Determine the (X, Y) coordinate at the center of the cell enclosing the given text.  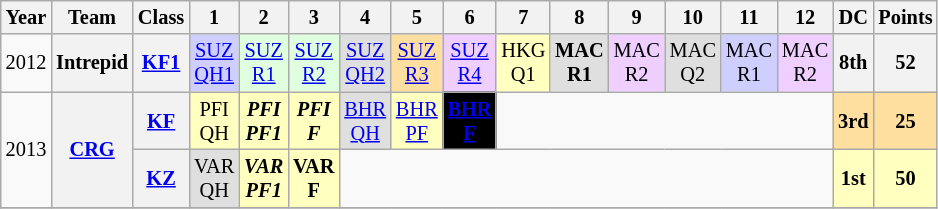
PFIQH (214, 121)
DC (853, 17)
6 (470, 17)
1st (853, 178)
Team (92, 17)
SUZR1 (264, 63)
KF (161, 121)
VARQH (214, 178)
VARF (314, 178)
12 (805, 17)
5 (417, 17)
SUZR3 (417, 63)
7 (523, 17)
BHRF (470, 121)
SUZR4 (470, 63)
BHRQH (365, 121)
1 (214, 17)
25 (905, 121)
3 (314, 17)
8th (853, 63)
KF1 (161, 63)
3rd (853, 121)
MACQ2 (693, 63)
Points (905, 17)
CRG (92, 150)
SUZQH1 (214, 63)
8 (579, 17)
VARPF1 (264, 178)
11 (749, 17)
2013 (26, 150)
PFIF (314, 121)
HKGQ1 (523, 63)
Year (26, 17)
9 (637, 17)
Class (161, 17)
50 (905, 178)
10 (693, 17)
2012 (26, 63)
KZ (161, 178)
52 (905, 63)
SUZQH2 (365, 63)
Intrepid (92, 63)
SUZR2 (314, 63)
BHRPF (417, 121)
2 (264, 17)
4 (365, 17)
PFIPF1 (264, 121)
